Determine the [x, y] coordinate at the center of the cell enclosing the given text.  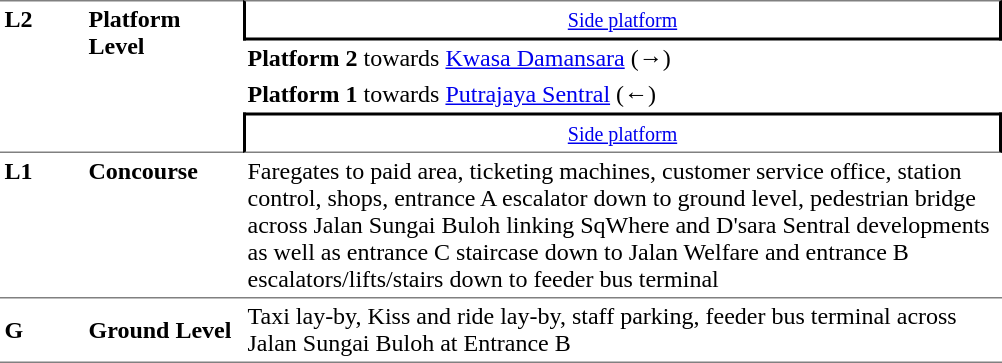
Platform Level [164, 76]
L1 [42, 226]
G [42, 330]
Platform 1 towards Putrajaya Sentral (←) [622, 94]
Platform 2 towards Kwasa Damansara (→) [622, 58]
Concourse [164, 226]
Ground Level [164, 330]
L2 [42, 76]
Taxi lay-by, Kiss and ride lay-by, staff parking, feeder bus terminal across Jalan Sungai Buloh at Entrance B [622, 330]
